For the text-containing cell, return its midpoint in [x, y] coordinate format. 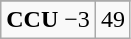
CCU −3 [48, 20]
49 [112, 20]
